For the text-containing cell, return its midpoint in (x, y) coordinate format. 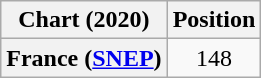
France (SNEP) (84, 58)
148 (214, 58)
Position (214, 20)
Chart (2020) (84, 20)
